Find where the given text appears and provide that cell's center as (x, y) coordinate. 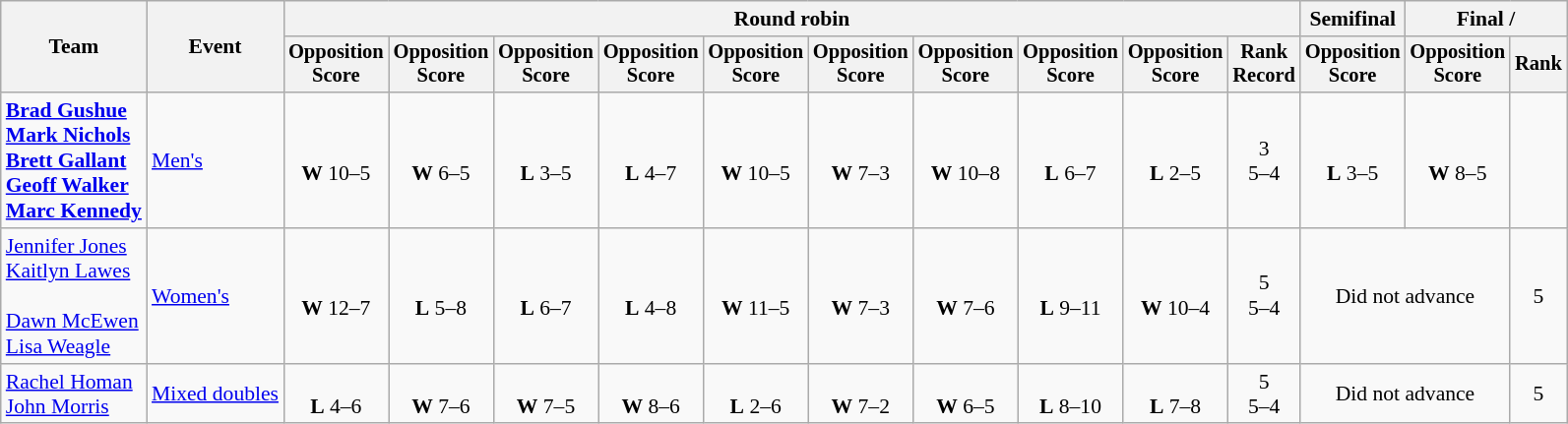
35–4 (1264, 160)
W 12–7 (337, 296)
W 7–2 (860, 394)
Men's (215, 160)
L 8–10 (1071, 394)
W 10–4 (1175, 296)
W 7–5 (545, 394)
W 8–5 (1457, 160)
Semifinal (1352, 19)
L 7–8 (1175, 394)
L 9–11 (1071, 296)
Rank (1538, 65)
L 4–8 (652, 296)
L 2–5 (1175, 160)
L 4–7 (652, 160)
W 11–5 (756, 296)
Women's (215, 296)
Team (74, 47)
Mixed doubles (215, 394)
Final / (1485, 19)
Rachel HomanJohn Morris (74, 394)
W 10–8 (967, 160)
Event (215, 47)
Jennifer JonesKaitlyn LawesDawn McEwenLisa Weagle (74, 296)
L 5–8 (441, 296)
Brad GushueMark NicholsBrett GallantGeoff WalkerMarc Kennedy (74, 160)
Round robin (791, 19)
L 2–6 (756, 394)
RankRecord (1264, 65)
L 4–6 (337, 394)
W 8–6 (652, 394)
